Return the (X, Y) coordinate for the center point of the cell that contains the specified text.  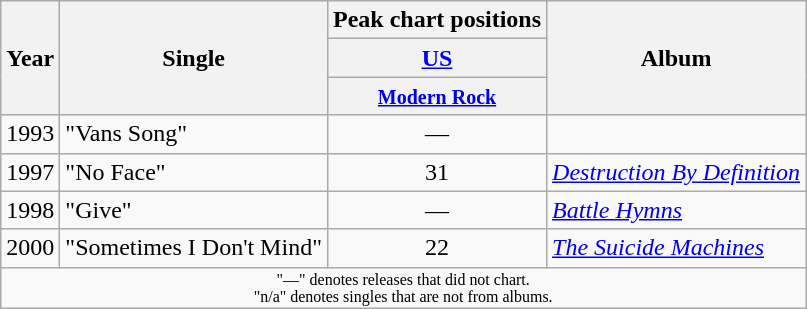
The Suicide Machines (676, 248)
1997 (30, 172)
Album (676, 58)
Single (194, 58)
Modern Rock (436, 96)
"Sometimes I Don't Mind" (194, 248)
1993 (30, 134)
Battle Hymns (676, 210)
US (436, 58)
"Vans Song" (194, 134)
Year (30, 58)
"—" denotes releases that did not chart."n/a" denotes singles that are not from albums. (404, 288)
Peak chart positions (436, 20)
"No Face" (194, 172)
"Give" (194, 210)
31 (436, 172)
Destruction By Definition (676, 172)
1998 (30, 210)
22 (436, 248)
2000 (30, 248)
